Find where the given text appears and provide that cell's center as [x, y] coordinate. 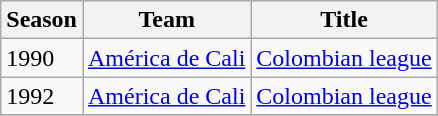
Team [166, 20]
Season [42, 20]
1992 [42, 96]
1990 [42, 58]
Title [344, 20]
